Scan for the cell matching the given text and deliver its [X, Y] coordinate at center. 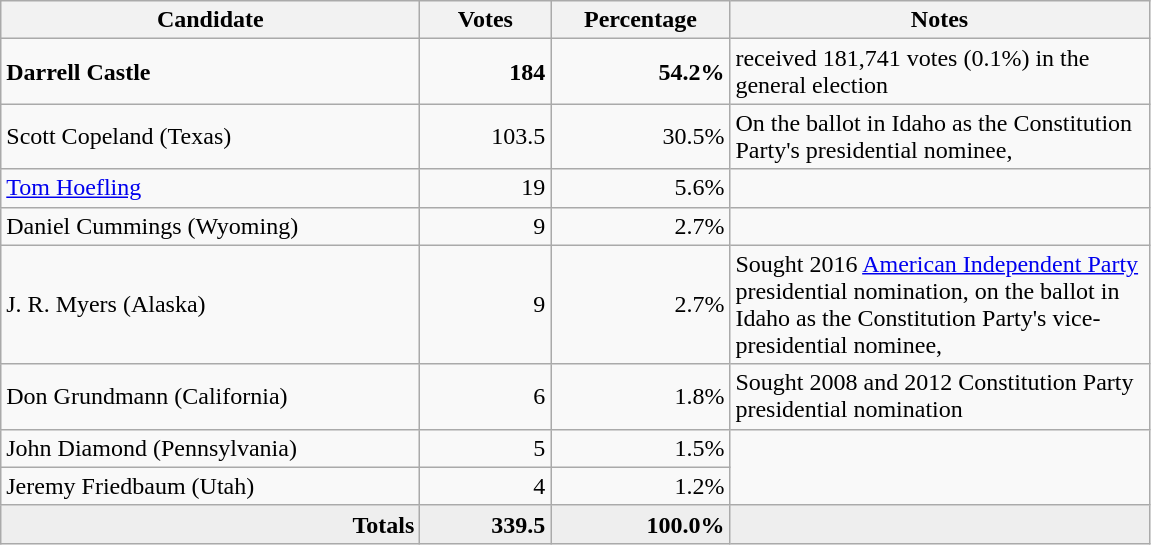
J. R. Myers (Alaska) [210, 304]
Sought 2008 and 2012 Constitution Party presidential nomination [940, 396]
Votes [486, 20]
Scott Copeland (Texas) [210, 136]
Candidate [210, 20]
1.8% [640, 396]
Don Grundmann (California) [210, 396]
Jeremy Friedbaum (Utah) [210, 486]
1.5% [640, 448]
1.2% [640, 486]
6 [486, 396]
received 181,741 votes (0.1%) in the general election [940, 72]
Totals [210, 524]
30.5% [640, 136]
103.5 [486, 136]
100.0% [640, 524]
5 [486, 448]
5.6% [640, 188]
Notes [940, 20]
339.5 [486, 524]
Percentage [640, 20]
19 [486, 188]
54.2% [640, 72]
Sought 2016 American Independent Party presidential nomination, on the ballot in Idaho as the Constitution Party's vice-presidential nominee, [940, 304]
184 [486, 72]
On the ballot in Idaho as the Constitution Party's presidential nominee, [940, 136]
Tom Hoefling [210, 188]
Darrell Castle [210, 72]
4 [486, 486]
Daniel Cummings (Wyoming) [210, 226]
John Diamond (Pennsylvania) [210, 448]
